Find where the given text appears and provide that cell's center as [X, Y] coordinate. 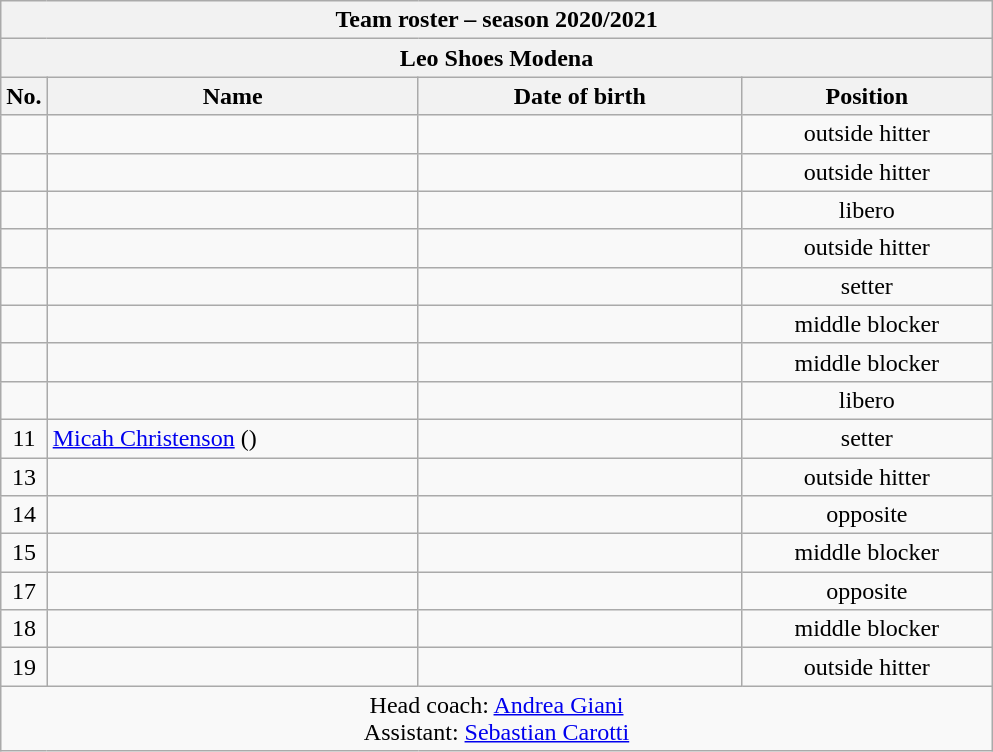
Team roster – season 2020/2021 [497, 20]
Leo Shoes Modena [497, 58]
15 [24, 553]
Date of birth [580, 96]
Micah Christenson () [232, 438]
Head coach: Andrea GianiAssistant: Sebastian Carotti [497, 718]
18 [24, 629]
13 [24, 477]
17 [24, 591]
11 [24, 438]
14 [24, 515]
Name [232, 96]
19 [24, 667]
No. [24, 96]
Position [866, 96]
